Determine the [X, Y] coordinate at the center of the cell enclosing the given text.  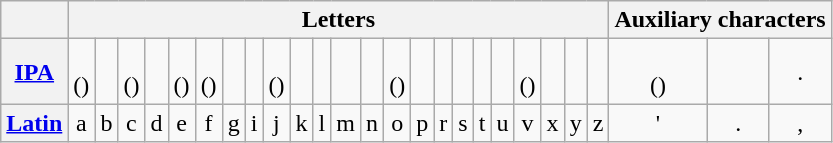
i [254, 123]
n [372, 123]
x [552, 123]
u [502, 123]
Letters [338, 20]
m [346, 123]
b [106, 123]
v [528, 123]
, [800, 123]
j [276, 123]
f [208, 123]
l [322, 123]
IPA [34, 72]
z [598, 123]
a [82, 123]
k [302, 123]
c [132, 123]
s [463, 123]
t [482, 123]
p [422, 123]
g [234, 123]
e [182, 123]
o [398, 123]
Auxiliary characters [720, 20]
r [444, 123]
y [576, 123]
Latin [34, 123]
' [658, 123]
d [156, 123]
